Find where the given text appears and provide that cell's center as (x, y) coordinate. 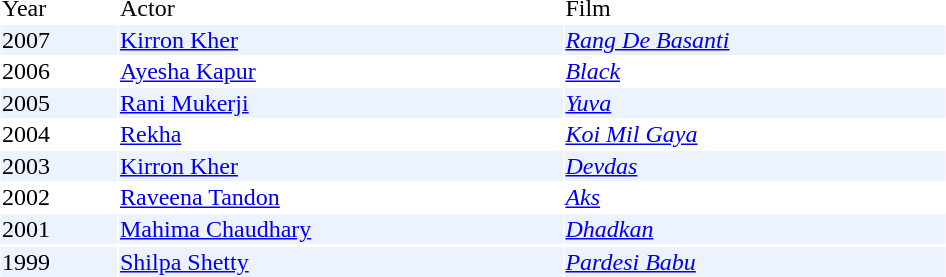
Shilpa Shetty (341, 262)
2005 (58, 103)
2007 (58, 40)
2004 (58, 135)
Pardesi Babu (755, 262)
Dhadkan (755, 229)
Rekha (341, 135)
2001 (58, 229)
Aks (755, 197)
2006 (58, 71)
Devdas (755, 166)
Koi Mil Gaya (755, 135)
Ayesha Kapur (341, 71)
Raveena Tandon (341, 197)
Mahima Chaudhary (341, 229)
1999 (58, 262)
Rang De Basanti (755, 40)
Rani Mukerji (341, 103)
Black (755, 71)
Yuva (755, 103)
2003 (58, 166)
2002 (58, 197)
